Locate the cell with the specified text and output its [X, Y] center coordinate. 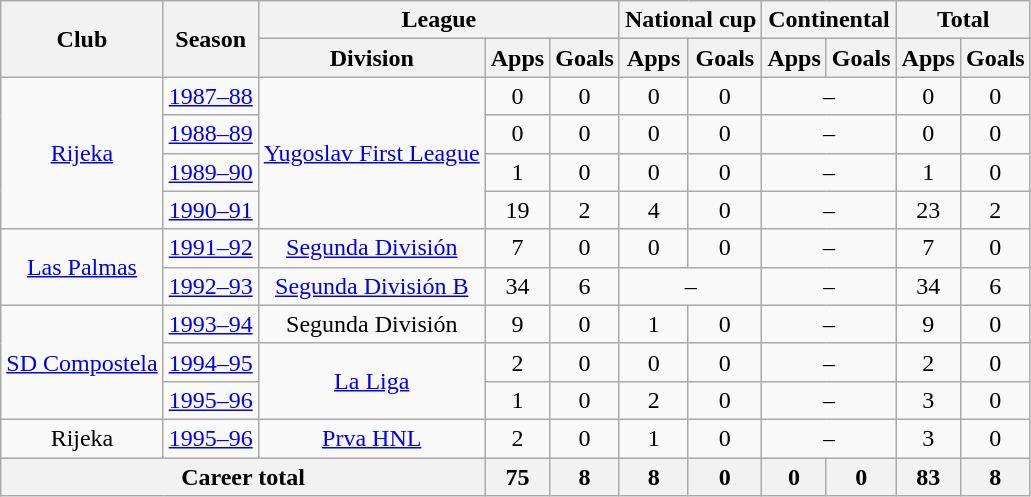
1994–95 [210, 362]
83 [928, 477]
Career total [243, 477]
1990–91 [210, 210]
1989–90 [210, 172]
Season [210, 39]
23 [928, 210]
1988–89 [210, 134]
Division [372, 58]
1991–92 [210, 248]
League [438, 20]
4 [653, 210]
1993–94 [210, 324]
National cup [690, 20]
Yugoslav First League [372, 153]
1987–88 [210, 96]
Segunda División B [372, 286]
Las Palmas [82, 267]
75 [517, 477]
1992–93 [210, 286]
Continental [829, 20]
Total [963, 20]
19 [517, 210]
Prva HNL [372, 438]
La Liga [372, 381]
Club [82, 39]
SD Compostela [82, 362]
